For the text-containing cell, return its midpoint in [x, y] coordinate format. 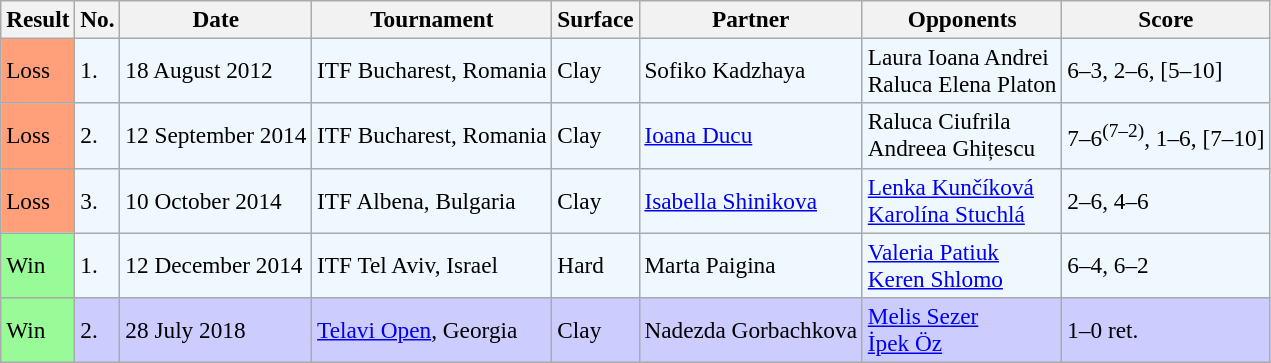
Lenka Kunčíková Karolína Stuchlá [962, 200]
Nadezda Gorbachkova [750, 330]
Sofiko Kadzhaya [750, 70]
1–0 ret. [1166, 330]
Valeria Patiuk Keren Shlomo [962, 264]
Surface [596, 19]
Date [216, 19]
Opponents [962, 19]
ITF Albena, Bulgaria [432, 200]
Telavi Open, Georgia [432, 330]
Partner [750, 19]
2–6, 4–6 [1166, 200]
7–6(7–2), 1–6, [7–10] [1166, 136]
6–4, 6–2 [1166, 264]
Raluca Ciufrila Andreea Ghițescu [962, 136]
Tournament [432, 19]
ITF Tel Aviv, Israel [432, 264]
3. [98, 200]
6–3, 2–6, [5–10] [1166, 70]
Ioana Ducu [750, 136]
Laura Ioana Andrei Raluca Elena Platon [962, 70]
12 September 2014 [216, 136]
18 August 2012 [216, 70]
10 October 2014 [216, 200]
Isabella Shinikova [750, 200]
Result [38, 19]
No. [98, 19]
Score [1166, 19]
Hard [596, 264]
Marta Paigina [750, 264]
Melis Sezer İpek Öz [962, 330]
12 December 2014 [216, 264]
28 July 2018 [216, 330]
